Capture the cell that displays the provided text and extract its (x, y) central coordinate. 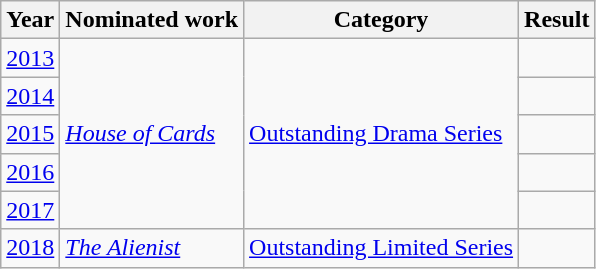
Category (382, 20)
2018 (30, 248)
Result (557, 20)
Nominated work (152, 20)
Outstanding Drama Series (382, 134)
The Alienist (152, 248)
2017 (30, 210)
Outstanding Limited Series (382, 248)
Year (30, 20)
2016 (30, 172)
2013 (30, 58)
House of Cards (152, 134)
2014 (30, 96)
2015 (30, 134)
